For the text-containing cell, return its midpoint in [X, Y] coordinate format. 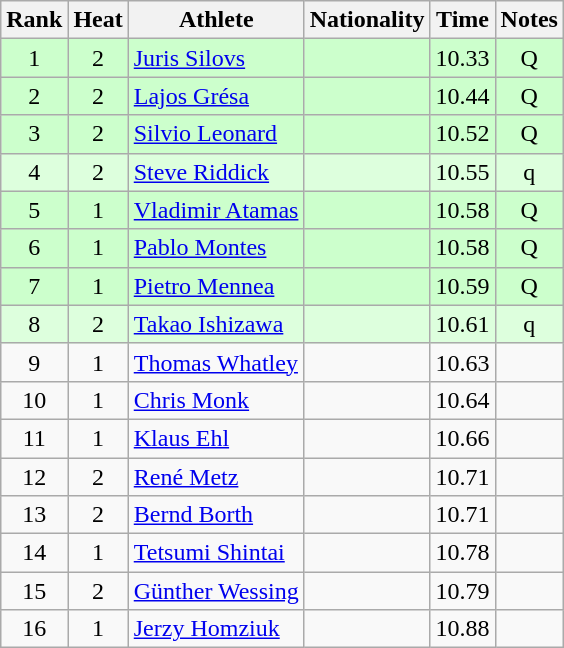
8 [34, 324]
7 [34, 286]
5 [34, 210]
Chris Monk [216, 400]
4 [34, 172]
Tetsumi Shintai [216, 553]
Heat [98, 20]
10.78 [462, 553]
10.44 [462, 96]
10.59 [462, 286]
10.64 [462, 400]
Time [462, 20]
13 [34, 515]
Klaus Ehl [216, 438]
Rank [34, 20]
10.33 [462, 58]
11 [34, 438]
Athlete [216, 20]
Steve Riddick [216, 172]
Vladimir Atamas [216, 210]
Nationality [367, 20]
Silvio Leonard [216, 134]
10.66 [462, 438]
14 [34, 553]
Notes [529, 20]
10.63 [462, 362]
6 [34, 248]
10.61 [462, 324]
René Metz [216, 477]
10.79 [462, 591]
Thomas Whatley [216, 362]
10 [34, 400]
Takao Ishizawa [216, 324]
Lajos Grésa [216, 96]
16 [34, 629]
10.52 [462, 134]
12 [34, 477]
3 [34, 134]
10.55 [462, 172]
9 [34, 362]
Bernd Borth [216, 515]
Pablo Montes [216, 248]
15 [34, 591]
Jerzy Homziuk [216, 629]
Pietro Mennea [216, 286]
Juris Silovs [216, 58]
Günther Wessing [216, 591]
10.88 [462, 629]
